Identify which cell holds the provided text, then report its [X, Y] central coordinate. 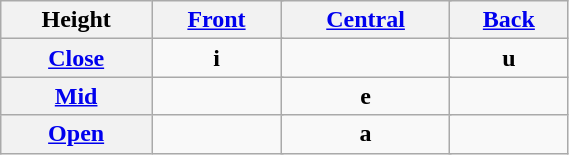
Open [76, 134]
i [217, 58]
Front [217, 20]
u [509, 58]
Central [365, 20]
Close [76, 58]
Mid [76, 96]
Back [509, 20]
a [365, 134]
Height [76, 20]
e [365, 96]
